Determine the [x, y] coordinate at the center of the cell enclosing the given text.  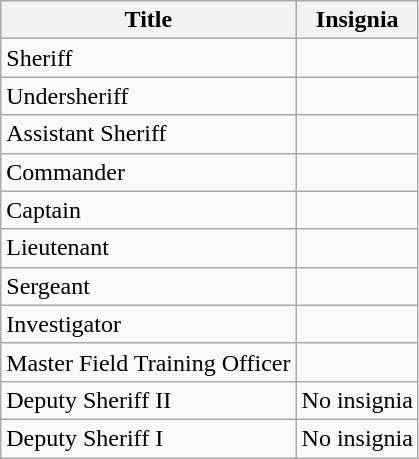
Undersheriff [148, 96]
Assistant Sheriff [148, 134]
Sergeant [148, 286]
Deputy Sheriff I [148, 438]
Deputy Sheriff II [148, 400]
Title [148, 20]
Investigator [148, 324]
Captain [148, 210]
Sheriff [148, 58]
Lieutenant [148, 248]
Insignia [357, 20]
Master Field Training Officer [148, 362]
Commander [148, 172]
